Return [x, y] of the center of cell containing provided text 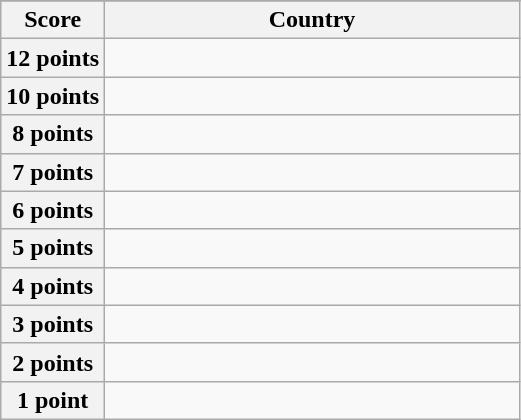
5 points [53, 248]
Country [312, 20]
6 points [53, 210]
4 points [53, 286]
10 points [53, 96]
8 points [53, 134]
Score [53, 20]
12 points [53, 58]
3 points [53, 324]
1 point [53, 400]
7 points [53, 172]
2 points [53, 362]
